Output the [X, Y] coordinate of the center of the cell containing the given text.  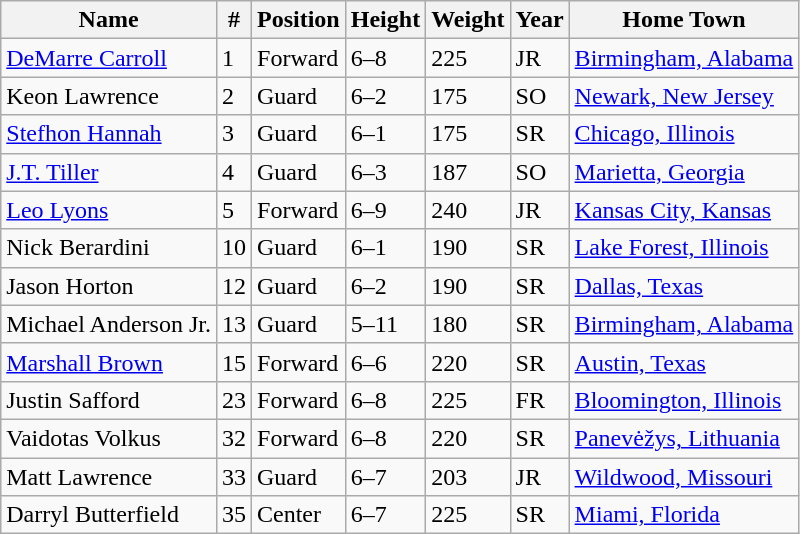
Newark, New Jersey [684, 96]
32 [234, 438]
203 [468, 477]
Name [109, 20]
1 [234, 58]
Marietta, Georgia [684, 172]
Miami, Florida [684, 515]
Justin Safford [109, 400]
35 [234, 515]
23 [234, 400]
Nick Berardini [109, 248]
Stefhon Hannah [109, 134]
3 [234, 134]
6–9 [385, 210]
Michael Anderson Jr. [109, 324]
2 [234, 96]
Position [299, 20]
Home Town [684, 20]
FR [540, 400]
6–6 [385, 362]
Leo Lyons [109, 210]
Kansas City, Kansas [684, 210]
4 [234, 172]
Height [385, 20]
33 [234, 477]
Panevėžys, Lithuania [684, 438]
5 [234, 210]
Year [540, 20]
J.T. Tiller [109, 172]
Keon Lawrence [109, 96]
5–11 [385, 324]
Lake Forest, Illinois [684, 248]
240 [468, 210]
Jason Horton [109, 286]
Matt Lawrence [109, 477]
Austin, Texas [684, 362]
12 [234, 286]
15 [234, 362]
180 [468, 324]
10 [234, 248]
Wildwood, Missouri [684, 477]
# [234, 20]
DeMarre Carroll [109, 58]
Weight [468, 20]
Vaidotas Volkus [109, 438]
Bloomington, Illinois [684, 400]
Dallas, Texas [684, 286]
187 [468, 172]
13 [234, 324]
6–3 [385, 172]
Marshall Brown [109, 362]
Chicago, Illinois [684, 134]
Darryl Butterfield [109, 515]
Center [299, 515]
